Capture the cell that displays the provided text and extract its (X, Y) central coordinate. 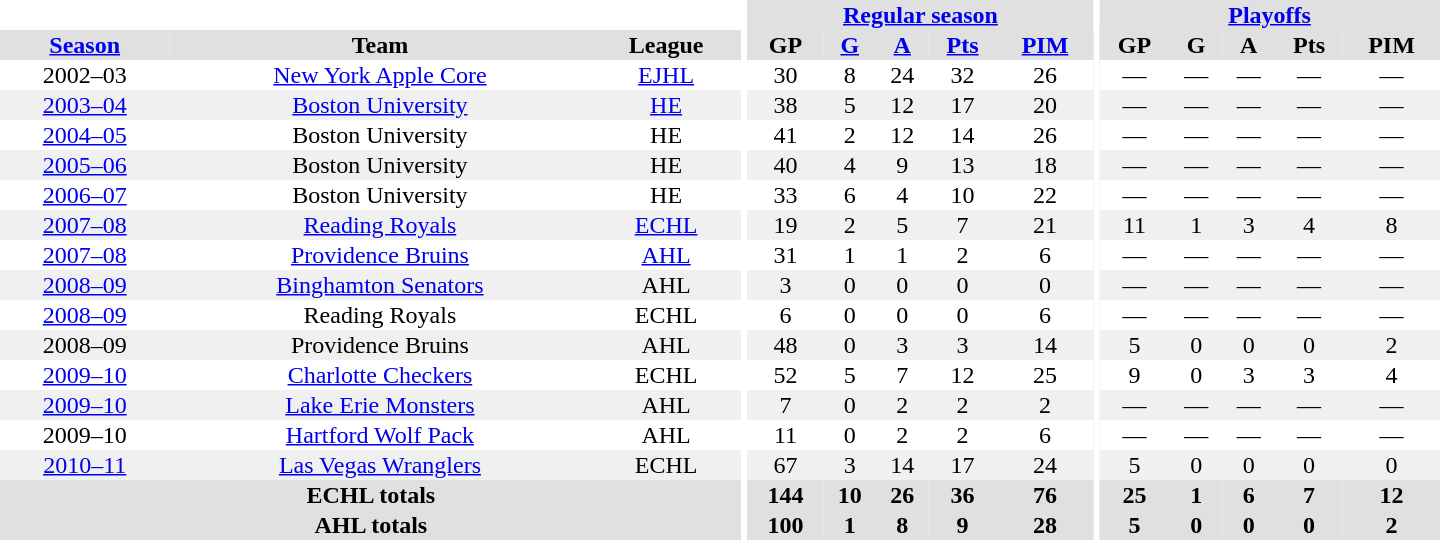
52 (786, 375)
2006–07 (84, 195)
28 (1046, 525)
33 (786, 195)
31 (786, 255)
76 (1046, 495)
Lake Erie Monsters (380, 405)
30 (786, 75)
67 (786, 465)
New York Apple Core (380, 75)
2004–05 (84, 135)
19 (786, 225)
32 (963, 75)
22 (1046, 195)
Charlotte Checkers (380, 375)
100 (786, 525)
18 (1046, 165)
13 (963, 165)
144 (786, 495)
Hartford Wolf Pack (380, 435)
2005–06 (84, 165)
20 (1046, 105)
EJHL (666, 75)
48 (786, 345)
36 (963, 495)
2010–11 (84, 465)
Playoffs (1270, 15)
Binghamton Senators (380, 285)
40 (786, 165)
2003–04 (84, 105)
2002–03 (84, 75)
ECHL totals (371, 495)
41 (786, 135)
Regular season (921, 15)
Season (84, 45)
Team (380, 45)
AHL totals (371, 525)
Las Vegas Wranglers (380, 465)
League (666, 45)
21 (1046, 225)
38 (786, 105)
